Scan for the cell matching the given text and deliver its (x, y) coordinate at center. 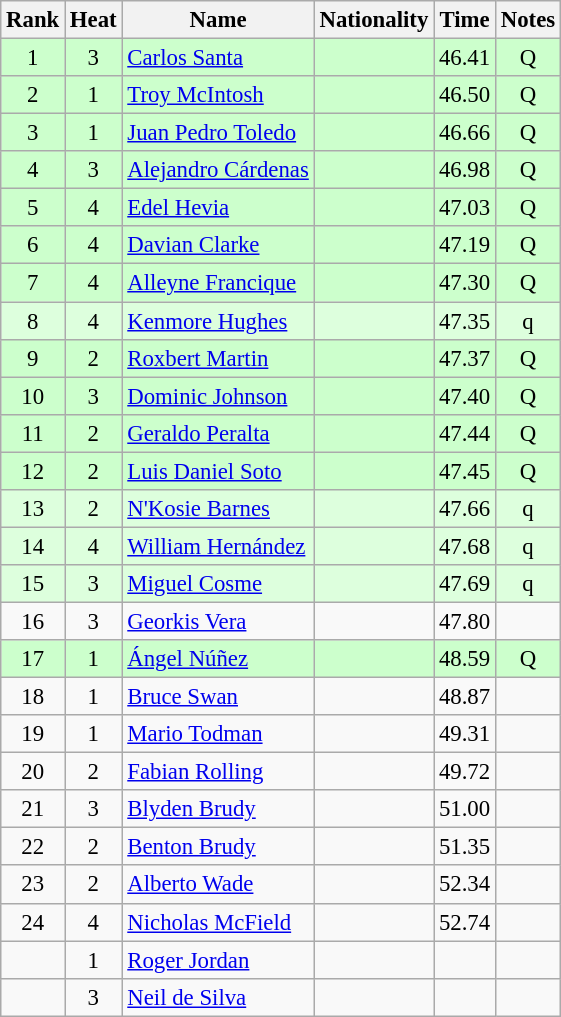
Edel Hevia (218, 208)
47.80 (465, 621)
23 (33, 885)
51.00 (465, 809)
Mario Todman (218, 734)
Alejandro Cárdenas (218, 170)
Fabian Rolling (218, 772)
47.37 (465, 358)
16 (33, 621)
Ángel Núñez (218, 659)
15 (33, 584)
Juan Pedro Toledo (218, 133)
52.74 (465, 922)
22 (33, 847)
17 (33, 659)
Blyden Brudy (218, 809)
47.45 (465, 471)
Carlos Santa (218, 58)
6 (33, 245)
51.35 (465, 847)
47.68 (465, 546)
Nicholas McField (218, 922)
Troy McIntosh (218, 95)
Nationality (374, 20)
52.34 (465, 885)
Alleyne Francique (218, 283)
Neil de Silva (218, 997)
49.72 (465, 772)
N'Kosie Barnes (218, 509)
18 (33, 697)
24 (33, 922)
Kenmore Hughes (218, 321)
20 (33, 772)
Alberto Wade (218, 885)
46.41 (465, 58)
10 (33, 396)
14 (33, 546)
Bruce Swan (218, 697)
13 (33, 509)
47.69 (465, 584)
12 (33, 471)
8 (33, 321)
Geraldo Peralta (218, 433)
19 (33, 734)
21 (33, 809)
William Hernández (218, 546)
9 (33, 358)
11 (33, 433)
5 (33, 208)
47.19 (465, 245)
Rank (33, 20)
48.87 (465, 697)
Time (465, 20)
Heat (94, 20)
Benton Brudy (218, 847)
47.44 (465, 433)
47.30 (465, 283)
Notes (528, 20)
47.66 (465, 509)
Roxbert Martin (218, 358)
46.66 (465, 133)
47.03 (465, 208)
48.59 (465, 659)
47.40 (465, 396)
Roger Jordan (218, 960)
7 (33, 283)
Name (218, 20)
47.35 (465, 321)
Miguel Cosme (218, 584)
46.50 (465, 95)
Georkis Vera (218, 621)
Dominic Johnson (218, 396)
Davian Clarke (218, 245)
Luis Daniel Soto (218, 471)
46.98 (465, 170)
49.31 (465, 734)
